Capture the cell that displays the provided text and extract its [x, y] central coordinate. 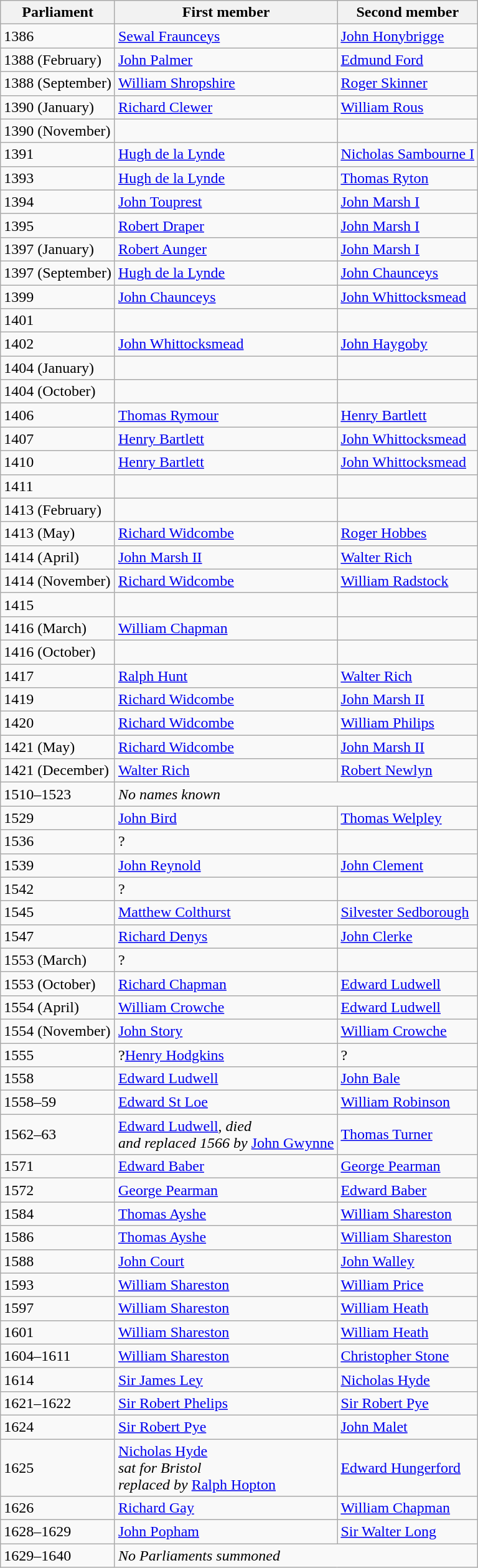
1411 [58, 486]
1414 (April) [58, 557]
1542 [58, 889]
William Radstock [408, 581]
1510–1523 [58, 794]
?Henry Hodgkins [225, 1055]
Nicholas Hyde [408, 1379]
1586 [58, 1237]
Richard Gay [225, 1508]
1629–1640 [58, 1556]
Thomas Welpley [408, 818]
John Walley [408, 1261]
1416 (October) [58, 652]
1562–63 [58, 1134]
William Philips [408, 723]
1614 [58, 1379]
William Price [408, 1285]
Roger Hobbes [408, 533]
Thomas Turner [408, 1134]
William Robinson [408, 1102]
1397 (January) [58, 249]
1401 [58, 321]
1402 [58, 344]
1558–59 [58, 1102]
1388 (February) [58, 60]
William Shropshire [225, 83]
John Touprest [225, 202]
No names known [296, 794]
John Reynold [225, 865]
1588 [58, 1261]
Roger Skinner [408, 83]
1553 (March) [58, 960]
Edward Ludwell, died and replaced 1566 by John Gwynne [225, 1134]
Sir Walter Long [408, 1532]
1597 [58, 1308]
1391 [58, 154]
Robert Newlyn [408, 771]
Edward St Loe [225, 1102]
John Popham [225, 1532]
1625 [58, 1468]
Christopher Stone [408, 1356]
1410 [58, 462]
Sir James Ley [225, 1379]
Second member [408, 12]
1395 [58, 225]
Ralph Hunt [225, 675]
Sewal Fraunceys [225, 36]
1390 (January) [58, 107]
1414 (November) [58, 581]
John Bale [408, 1079]
1626 [58, 1508]
1554 (November) [58, 1031]
1421 (December) [58, 771]
John Malet [408, 1427]
1555 [58, 1055]
Nicholas Sambourne I [408, 154]
1554 (April) [58, 1007]
1601 [58, 1332]
John Haygoby [408, 344]
Richard Chapman [225, 984]
1558 [58, 1079]
Sir Robert Phelips [225, 1403]
John Clerke [408, 936]
William Rous [408, 107]
John Honybrigge [408, 36]
1397 (September) [58, 273]
1547 [58, 936]
Thomas Rymour [225, 415]
1529 [58, 818]
1407 [58, 439]
1386 [58, 36]
1419 [58, 700]
1417 [58, 675]
John Palmer [225, 60]
1571 [58, 1167]
1593 [58, 1285]
Richard Clewer [225, 107]
1415 [58, 604]
First member [225, 12]
1539 [58, 865]
1584 [58, 1214]
Nicholas Hyde sat for Bristol replaced by Ralph Hopton [225, 1468]
1421 (May) [58, 747]
1399 [58, 297]
1624 [58, 1427]
1628–1629 [58, 1532]
1394 [58, 202]
1416 (March) [58, 628]
1406 [58, 415]
Parliament [58, 12]
Richard Denys [225, 936]
1420 [58, 723]
1404 (January) [58, 368]
1621–1622 [58, 1403]
Thomas Ryton [408, 178]
Robert Draper [225, 225]
1604–1611 [58, 1356]
Silvester Sedborough [408, 913]
1388 (September) [58, 83]
John Court [225, 1261]
Edmund Ford [408, 60]
1536 [58, 842]
Matthew Colthurst [225, 913]
1545 [58, 913]
1413 (February) [58, 510]
John Clement [408, 865]
1572 [58, 1190]
Edward Hungerford [408, 1468]
1553 (October) [58, 984]
1390 (November) [58, 131]
Robert Aunger [225, 249]
John Story [225, 1031]
1393 [58, 178]
No Parliaments summoned [296, 1556]
1404 (October) [58, 392]
John Bird [225, 818]
1413 (May) [58, 533]
